Scan for the cell matching the given text and deliver its [X, Y] coordinate at center. 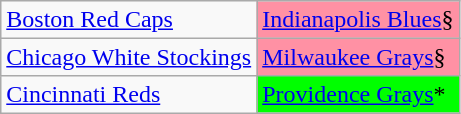
Boston Red Caps [129, 20]
Indianapolis Blues§ [358, 20]
Milwaukee Grays§ [358, 56]
Providence Grays* [358, 94]
Cincinnati Reds [129, 94]
Chicago White Stockings [129, 56]
